Identify which cell holds the provided text, then report its (x, y) central coordinate. 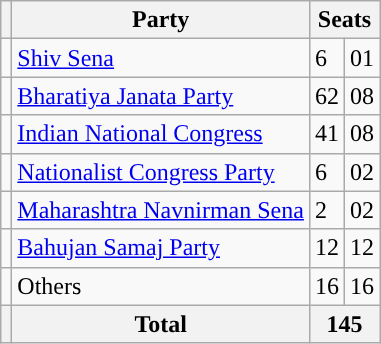
62 (326, 96)
145 (344, 324)
Maharashtra Navnirman Sena (161, 210)
2 (326, 210)
Party (161, 20)
Bahujan Samaj Party (161, 248)
Total (161, 324)
Bharatiya Janata Party (161, 96)
Seats (344, 20)
01 (362, 58)
41 (326, 134)
Nationalist Congress Party (161, 172)
Others (161, 286)
Indian National Congress (161, 134)
Shiv Sena (161, 58)
